Search for the cell housing the specified text and yield its [X, Y] center coordinate. 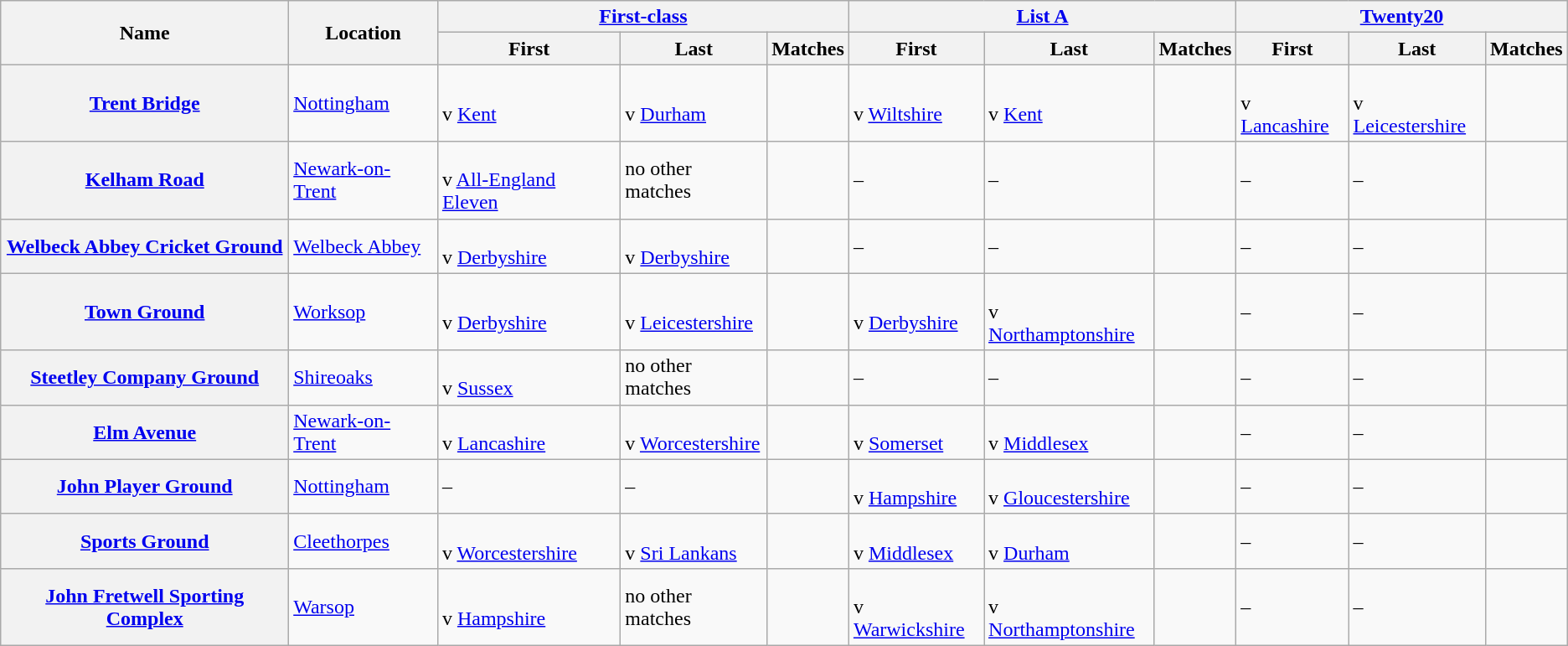
v Somerset [916, 432]
Welbeck Abbey Cricket Ground [145, 246]
List A [1042, 17]
Location [364, 33]
Kelham Road [145, 180]
Steetley Company Ground [145, 377]
v Gloucestershire [1070, 486]
v Wiltshire [916, 103]
Warsop [364, 607]
Sports Ground [145, 541]
Shireoaks [364, 377]
John Player Ground [145, 486]
Welbeck Abbey [364, 246]
John Fretwell Sporting Complex [145, 607]
Elm Avenue [145, 432]
v Sri Lankans [694, 541]
First-class [643, 17]
Trent Bridge [145, 103]
Worksop [364, 312]
Twenty20 [1402, 17]
Name [145, 33]
v All-England Eleven [529, 180]
v Warwickshire [916, 607]
v Sussex [529, 377]
Town Ground [145, 312]
Cleethorpes [364, 541]
